Pinpoint the cell where the given text exists, returning its (x, y) midpoint coordinate. 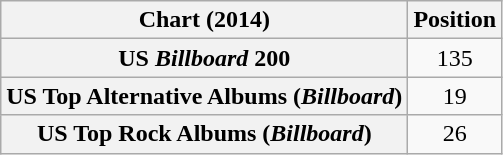
US Top Alternative Albums (Billboard) (204, 96)
26 (455, 134)
Position (455, 20)
135 (455, 58)
19 (455, 96)
US Billboard 200 (204, 58)
Chart (2014) (204, 20)
US Top Rock Albums (Billboard) (204, 134)
